Find where the given text appears and provide that cell's center as (X, Y) coordinate. 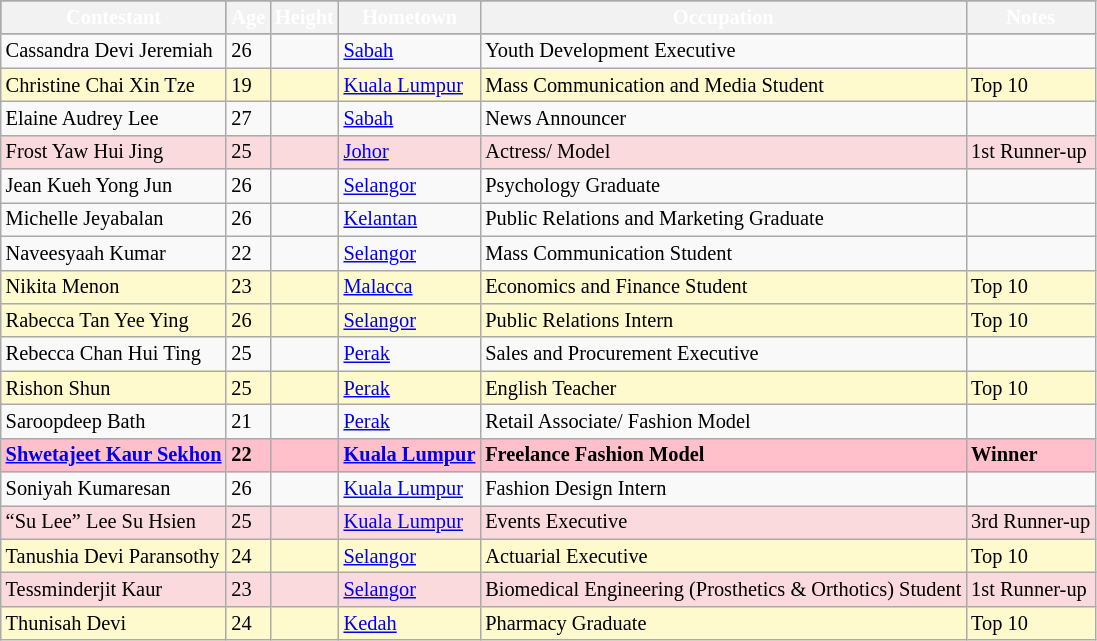
Rishon Shun (114, 388)
English Teacher (723, 388)
27 (248, 118)
Soniyah Kumaresan (114, 489)
3rd Runner-up (1030, 522)
Johor (410, 152)
Kelantan (410, 219)
Rebecca Chan Hui Ting (114, 354)
19 (248, 85)
Thunisah Devi (114, 623)
Shwetajeet Kaur Sekhon (114, 455)
Nikita Menon (114, 287)
Frost Yaw Hui Jing (114, 152)
Actress/ Model (723, 152)
Youth Development Executive (723, 51)
Tessminderjit Kaur (114, 589)
Age (248, 17)
Occupation (723, 17)
21 (248, 421)
Biomedical Engineering (Prosthetics & Orthotics) Student (723, 589)
Psychology Graduate (723, 186)
Pharmacy Graduate (723, 623)
Fashion Design Intern (723, 489)
Freelance Fashion Model (723, 455)
Winner (1030, 455)
Sales and Procurement Executive (723, 354)
Malacca (410, 287)
Michelle Jeyabalan (114, 219)
Cassandra Devi Jeremiah (114, 51)
News Announcer (723, 118)
Rabecca Tan Yee Ying (114, 320)
Saroopdeep Bath (114, 421)
Christine Chai Xin Tze (114, 85)
Retail Associate/ Fashion Model (723, 421)
“Su Lee” Lee Su Hsien (114, 522)
Contestant (114, 17)
Height (304, 17)
Tanushia Devi Paransothy (114, 556)
Elaine Audrey Lee (114, 118)
Public Relations Intern (723, 320)
Actuarial Executive (723, 556)
Mass Communication Student (723, 253)
Economics and Finance Student (723, 287)
Jean Kueh Yong Jun (114, 186)
Naveesyaah Kumar (114, 253)
Hometown (410, 17)
Kedah (410, 623)
Public Relations and Marketing Graduate (723, 219)
Notes (1030, 17)
Mass Communication and Media Student (723, 85)
Events Executive (723, 522)
